Find where the given text appears and provide that cell's center as [X, Y] coordinate. 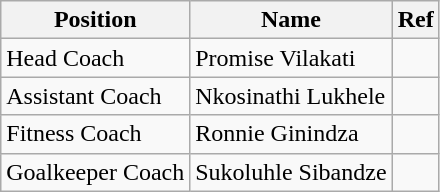
Goalkeeper Coach [96, 172]
Ref [416, 20]
Name [291, 20]
Assistant Coach [96, 96]
Head Coach [96, 58]
Ronnie Ginindza [291, 134]
Position [96, 20]
Nkosinathi Lukhele [291, 96]
Fitness Coach [96, 134]
Sukoluhle Sibandze [291, 172]
Promise Vilakati [291, 58]
